Extract the [X, Y] coordinate from the center of the cell holding the provided text.  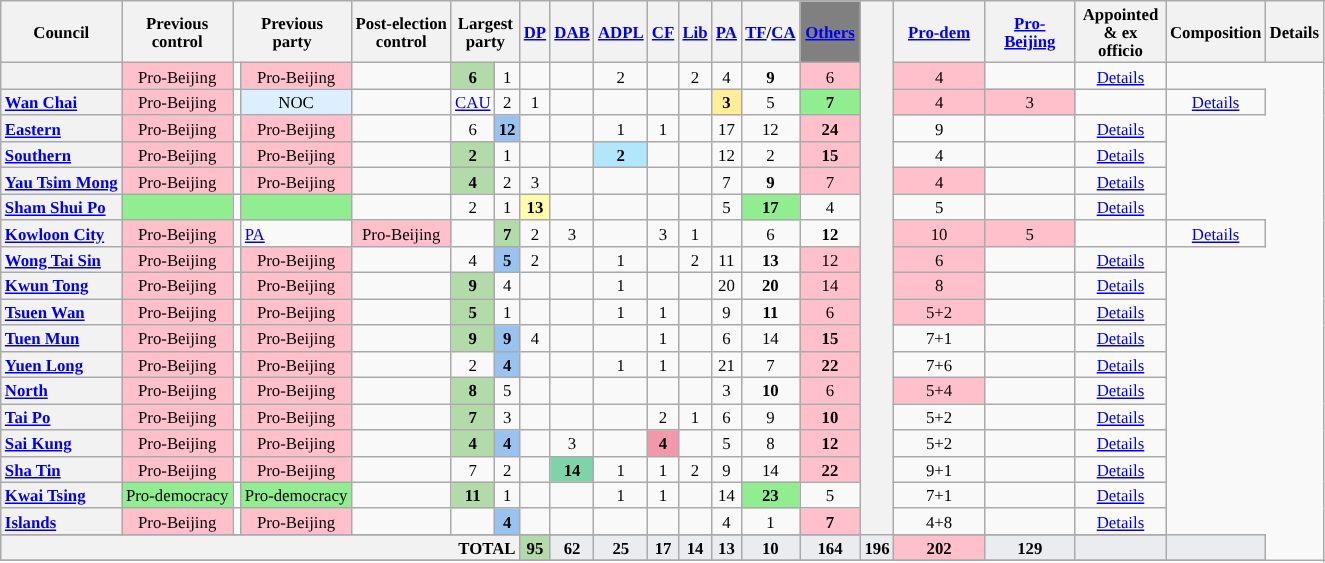
4+8 [940, 522]
TF/CA [770, 32]
Kowloon City [62, 233]
DP [536, 32]
23 [770, 495]
Tsuen Wan [62, 312]
Lib [694, 32]
5+4 [940, 391]
Southern [62, 155]
Yau Tsim Mong [62, 181]
Sai Kung [62, 443]
Appointed& ex officio [1120, 32]
CAU [473, 102]
Kwai Tsing [62, 495]
Islands [62, 522]
ADPL [621, 32]
Eastern [62, 129]
95 [536, 548]
Wan Chai [62, 102]
Pro-dem [940, 32]
Sha Tin [62, 469]
62 [572, 548]
Wong Tai Sin [62, 260]
Yuen Long [62, 364]
7+6 [940, 364]
202 [940, 548]
Others [830, 32]
Council [62, 32]
25 [621, 548]
CF [664, 32]
Largestparty [486, 32]
TOTAL [260, 548]
Previouscontrol [178, 32]
North [62, 391]
Composition [1216, 32]
21 [726, 364]
164 [830, 548]
Tai Po [62, 417]
DAB [572, 32]
Kwun Tong [62, 286]
Tuen Mun [62, 338]
129 [1030, 548]
9+1 [940, 469]
Previousparty [292, 32]
196 [876, 548]
24 [830, 129]
NOC [296, 102]
Sham Shui Po [62, 207]
Post-electioncontrol [401, 32]
